Extract the (x, y) coordinate from the center of the cell holding the provided text.  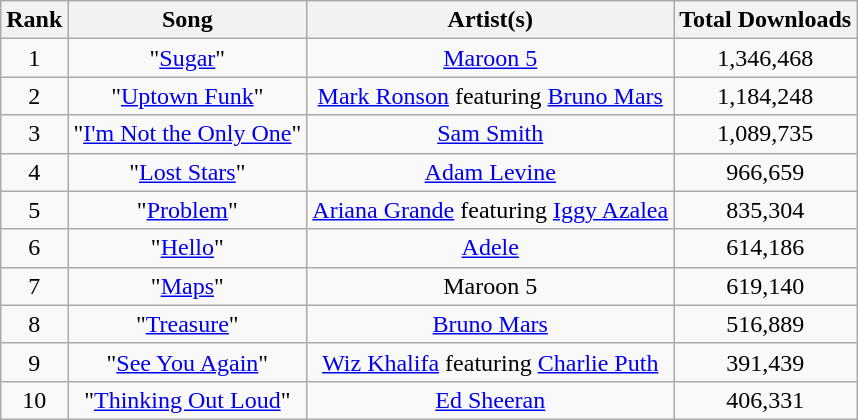
966,659 (766, 172)
835,304 (766, 210)
7 (34, 286)
"Thinking Out Loud" (188, 400)
"Treasure" (188, 324)
Adele (490, 248)
Rank (34, 20)
9 (34, 362)
Bruno Mars (490, 324)
406,331 (766, 400)
1,346,468 (766, 58)
8 (34, 324)
619,140 (766, 286)
Adam Levine (490, 172)
4 (34, 172)
Wiz Khalifa featuring Charlie Puth (490, 362)
6 (34, 248)
"Lost Stars" (188, 172)
"Sugar" (188, 58)
"I'm Not the Only One" (188, 134)
2 (34, 96)
Artist(s) (490, 20)
1 (34, 58)
Total Downloads (766, 20)
"Problem" (188, 210)
391,439 (766, 362)
614,186 (766, 248)
1,184,248 (766, 96)
10 (34, 400)
1,089,735 (766, 134)
Ariana Grande featuring Iggy Azalea (490, 210)
"Hello" (188, 248)
Sam Smith (490, 134)
Mark Ronson featuring Bruno Mars (490, 96)
"Maps" (188, 286)
3 (34, 134)
Ed Sheeran (490, 400)
"See You Again" (188, 362)
516,889 (766, 324)
5 (34, 210)
Song (188, 20)
"Uptown Funk" (188, 96)
